Output the (X, Y) coordinate of the center of the cell containing the given text.  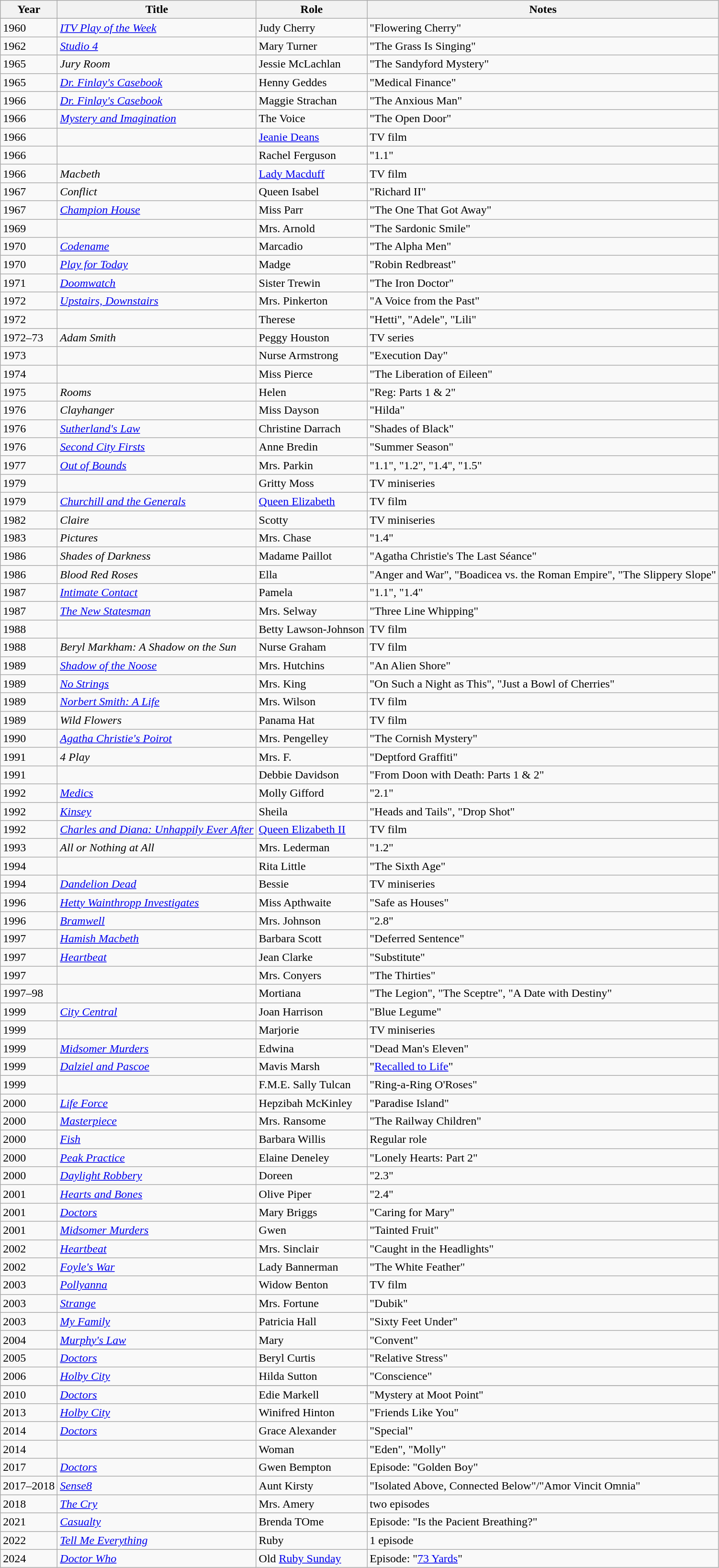
"Relative Stress" (543, 1358)
Edie Markell (312, 1395)
"Shades of Black" (543, 429)
Christine Darrach (312, 429)
Barbara Willis (312, 1139)
Mrs. Arnold (312, 228)
Bramwell (157, 921)
"Dubik" (543, 1303)
1975 (29, 392)
"Tainted Fruit" (543, 1230)
Masterpiece (157, 1121)
Macbeth (157, 173)
1977 (29, 465)
1 episode (543, 1540)
"Lonely Hearts: Part 2" (543, 1158)
Shades of Darkness (157, 556)
Aunt Kirsty (312, 1486)
Mystery and Imagination (157, 119)
"Dead Man's Eleven" (543, 1048)
"Blue Legume" (543, 1012)
"Hetti", "Adele", "Lili" (543, 319)
"Sixty Feet Under" (543, 1321)
"1.4" (543, 538)
Tell Me Everything (157, 1540)
2021 (29, 1522)
Dalziel and Pascoe (157, 1066)
Anne Bredin (312, 447)
Mary Briggs (312, 1212)
Mrs. Chase (312, 538)
"The Sixth Age" (543, 866)
"Substitute" (543, 957)
Woman (312, 1449)
Murphy's Law (157, 1340)
2004 (29, 1340)
Therese (312, 319)
Episode: "Golden Boy" (543, 1467)
"Execution Day" (543, 356)
"The Open Door" (543, 119)
Ruby (312, 1540)
Mrs. Wilson (312, 702)
Edwina (312, 1048)
Beryl Markham: A Shadow on the Sun (157, 647)
Doomwatch (157, 283)
Episode: "73 Yards" (543, 1558)
City Central (157, 1012)
Casualty (157, 1522)
Mrs. Selway (312, 611)
4 Play (157, 756)
2010 (29, 1395)
"Three Line Whipping" (543, 611)
Lady Macduff (312, 173)
Hilda Sutton (312, 1376)
"Mystery at Moot Point" (543, 1395)
Betty Lawson-Johnson (312, 629)
Debbie Davidson (312, 775)
Lady Bannerman (312, 1267)
The Cry (157, 1504)
Jessie McLachlan (312, 64)
2017–2018 (29, 1486)
Nurse Graham (312, 647)
No Strings (157, 684)
Role (312, 10)
Mrs. Conyers (312, 975)
"Special" (543, 1431)
1960 (29, 28)
Molly Gifford (312, 793)
"Deferred Sentence" (543, 939)
Rita Little (312, 866)
Notes (543, 10)
My Family (157, 1321)
Second City Firsts (157, 447)
Doreen (312, 1176)
Hepzibah McKinley (312, 1103)
"The Liberation of Eileen" (543, 374)
"A Voice from the Past" (543, 301)
2006 (29, 1376)
Miss Pierce (312, 374)
Marjorie (312, 1030)
Wild Flowers (157, 720)
"Conscience" (543, 1376)
Judy Cherry (312, 28)
"On Such a Night as This", "Just a Bowl of Cherries" (543, 684)
The Voice (312, 119)
"The Sardonic Smile" (543, 228)
Olive Piper (312, 1194)
"The Railway Children" (543, 1121)
Doctor Who (157, 1558)
1990 (29, 738)
1962 (29, 46)
Mary (312, 1340)
"Hilda" (543, 410)
1993 (29, 848)
"Ring-a-Ring O'Roses" (543, 1084)
Helen (312, 392)
Jeanie Deans (312, 137)
Dandelion Dead (157, 884)
All or Nothing at All (157, 848)
Year (29, 10)
1971 (29, 283)
2017 (29, 1467)
2024 (29, 1558)
Claire (157, 519)
Pamela (312, 593)
"Friends Like You" (543, 1413)
Queen Elizabeth II (312, 830)
2005 (29, 1358)
Marcadio (312, 247)
Miss Parr (312, 210)
Studio 4 (157, 46)
1983 (29, 538)
Beryl Curtis (312, 1358)
Life Force (157, 1103)
Scotty (312, 519)
Mrs. Sinclair (312, 1249)
"Convent" (543, 1340)
F.M.E. Sally Tulcan (312, 1084)
"The Sandyford Mystery" (543, 64)
Brenda TOme (312, 1522)
Mortiana (312, 993)
Panama Hat (312, 720)
"Caring for Mary" (543, 1212)
Mrs. Fortune (312, 1303)
Codename (157, 247)
"Agatha Christie's The Last Séance" (543, 556)
Intimate Contact (157, 593)
1969 (29, 228)
"From Doon with Death: Parts 1 & 2" (543, 775)
"Heads and Tails", "Drop Shot" (543, 812)
Henny Geddes (312, 82)
"The Legion", "The Sceptre", "A Date with Destiny" (543, 993)
"Safe as Houses" (543, 902)
Jury Room (157, 64)
Mrs. Amery (312, 1504)
Peak Practice (157, 1158)
Mrs. Johnson (312, 921)
Medics (157, 793)
"2.1" (543, 793)
"Caught in the Headlights" (543, 1249)
Play for Today (157, 265)
1997–98 (29, 993)
Jean Clarke (312, 957)
Miss Dayson (312, 410)
Title (157, 10)
Nurse Armstrong (312, 356)
Rooms (157, 392)
Kinsey (157, 812)
"An Alien Shore" (543, 666)
"Richard II" (543, 192)
Clayhanger (157, 410)
"The Alpha Men" (543, 247)
Patricia Hall (312, 1321)
"The Iron Doctor" (543, 283)
Madge (312, 265)
"Reg: Parts 1 & 2" (543, 392)
Shadow of the Noose (157, 666)
Upstairs, Downstairs (157, 301)
"1.1" (543, 155)
"The Grass Is Singing" (543, 46)
"Paradise Island" (543, 1103)
Hearts and Bones (157, 1194)
Charles and Diana: Unhappily Ever After (157, 830)
"Isolated Above, Connected Below"/"Amor Vincit Omnia" (543, 1486)
Queen Elizabeth (312, 501)
Agatha Christie's Poirot (157, 738)
Episode: "Is the Pacient Breathing?" (543, 1522)
The New Statesman (157, 611)
"1.2" (543, 848)
Foyle's War (157, 1267)
Champion House (157, 210)
"Recalled to Life" (543, 1066)
Sutherland's Law (157, 429)
Norbert Smith: A Life (157, 702)
"Anger and War", "Boadicea vs. the Roman Empire", "The Slippery Slope" (543, 575)
Conflict (157, 192)
Peggy Houston (312, 338)
TV series (543, 338)
Mrs. King (312, 684)
Rachel Ferguson (312, 155)
"Medical Finance" (543, 82)
Mrs. Lederman (312, 848)
Barbara Scott (312, 939)
Mrs. F. (312, 756)
Madame Paillot (312, 556)
Gwen Bempton (312, 1467)
Strange (157, 1303)
ITV Play of the Week (157, 28)
"The One That Got Away" (543, 210)
Mary Turner (312, 46)
Mrs. Pengelley (312, 738)
1972–73 (29, 338)
Gritty Moss (312, 483)
Ella (312, 575)
Hetty Wainthropp Investigates (157, 902)
1973 (29, 356)
"Summer Season" (543, 447)
"2.4" (543, 1194)
Adam Smith (157, 338)
Bessie (312, 884)
"The Anxious Man" (543, 101)
Queen Isabel (312, 192)
Out of Bounds (157, 465)
Regular role (543, 1139)
Old Ruby Sunday (312, 1558)
Mrs. Pinkerton (312, 301)
Miss Apthwaite (312, 902)
Blood Red Roses (157, 575)
Winifred Hinton (312, 1413)
Gwen (312, 1230)
Sister Trewin (312, 283)
2022 (29, 1540)
"Eden", "Molly" (543, 1449)
Fish (157, 1139)
2013 (29, 1413)
"The Thirties" (543, 975)
Mavis Marsh (312, 1066)
Joan Harrison (312, 1012)
Sense8 (157, 1486)
Hamish Macbeth (157, 939)
Grace Alexander (312, 1431)
Maggie Strachan (312, 101)
"1.1", "1.4" (543, 593)
"Robin Redbreast" (543, 265)
Pollyanna (157, 1285)
Mrs. Ransome (312, 1121)
Widow Benton (312, 1285)
Daylight Robbery (157, 1176)
"The Cornish Mystery" (543, 738)
Churchill and the Generals (157, 501)
Mrs. Hutchins (312, 666)
"The White Feather" (543, 1267)
Pictures (157, 538)
two episodes (543, 1504)
Elaine Deneley (312, 1158)
"2.8" (543, 921)
1974 (29, 374)
"Flowering Cherry" (543, 28)
1982 (29, 519)
"2.3" (543, 1176)
"1.1", "1.2", "1.4", "1.5" (543, 465)
"Deptford Graffiti" (543, 756)
2018 (29, 1504)
Mrs. Parkin (312, 465)
Sheila (312, 812)
